Locate the cell with the specified text and output its [x, y] center coordinate. 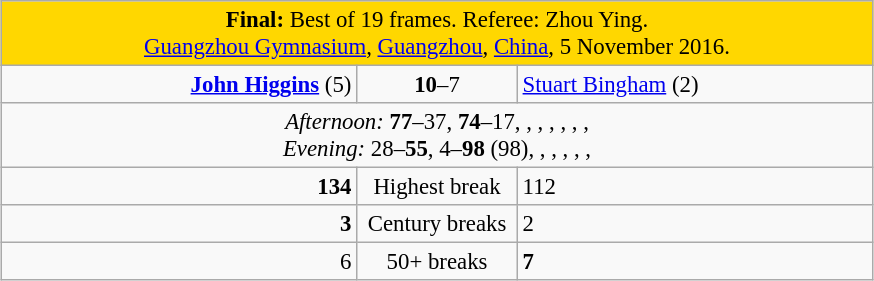
Century breaks [438, 224]
10–7 [438, 85]
Stuart Bingham (2) [695, 85]
134 [179, 187]
7 [695, 262]
2 [695, 224]
John Higgins (5) [179, 85]
Afternoon: 77–37, 74–17, , , , , , , Evening: 28–55, 4–98 (98), , , , , , [437, 136]
112 [695, 187]
3 [179, 224]
50+ breaks [438, 262]
Final: Best of 19 frames. Referee: Zhou Ying.Guangzhou Gymnasium, Guangzhou, China, 5 November 2016. [437, 34]
6 [179, 262]
Highest break [438, 187]
